Scan for the cell matching the given text and deliver its (x, y) coordinate at center. 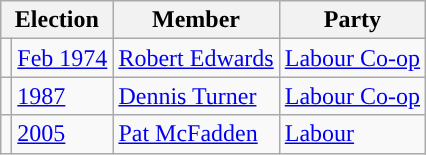
Party (352, 20)
Robert Edwards (196, 58)
Labour (352, 134)
Election (57, 20)
1987 (62, 96)
Feb 1974 (62, 58)
Pat McFadden (196, 134)
Dennis Turner (196, 96)
2005 (62, 134)
Member (196, 20)
